Search for the cell housing the specified text and yield its [x, y] center coordinate. 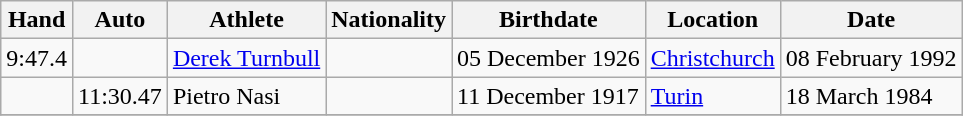
Location [712, 20]
05 December 1926 [549, 58]
Hand [37, 20]
Nationality [389, 20]
18 March 1984 [871, 96]
Auto [120, 20]
Derek Turnbull [246, 58]
11 December 1917 [549, 96]
9:47.4 [37, 58]
Pietro Nasi [246, 96]
08 February 1992 [871, 58]
11:30.47 [120, 96]
Birthdate [549, 20]
Date [871, 20]
Turin [712, 96]
Christchurch [712, 58]
Athlete [246, 20]
